Detect which cell encompasses the target text, then output its (X, Y) center coordinate. 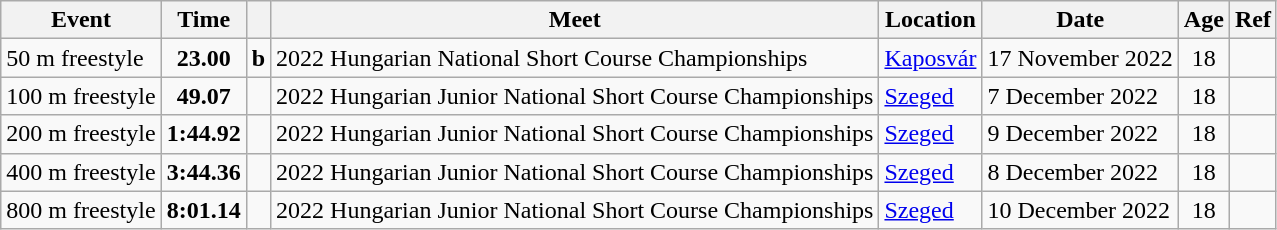
Location (930, 20)
400 m freestyle (81, 172)
Meet (575, 20)
9 December 2022 (1080, 134)
7 December 2022 (1080, 96)
1:44.92 (204, 134)
17 November 2022 (1080, 58)
Date (1080, 20)
23.00 (204, 58)
3:44.36 (204, 172)
49.07 (204, 96)
800 m freestyle (81, 210)
50 m freestyle (81, 58)
Time (204, 20)
200 m freestyle (81, 134)
b (258, 58)
Event (81, 20)
2022 Hungarian National Short Course Championships (575, 58)
8:01.14 (204, 210)
10 December 2022 (1080, 210)
Ref (1252, 20)
Age (1204, 20)
8 December 2022 (1080, 172)
100 m freestyle (81, 96)
Kaposvár (930, 58)
